Scan for the cell matching the given text and deliver its [X, Y] coordinate at center. 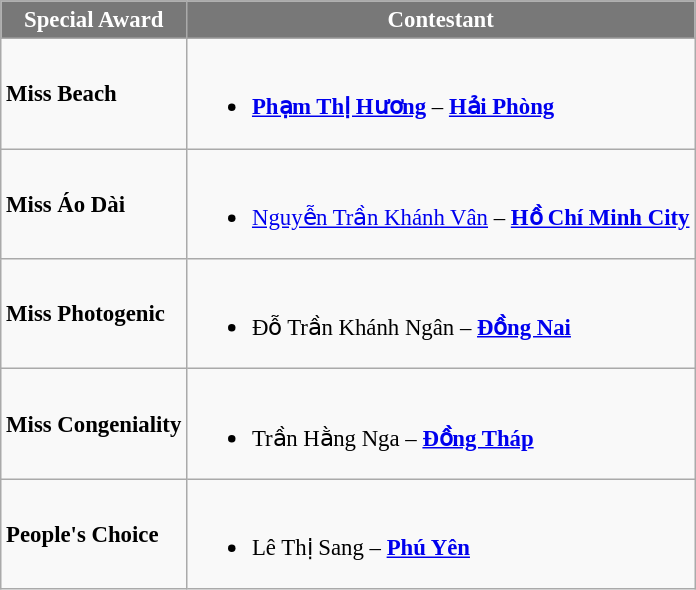
Miss Congeniality [94, 424]
Lê Thị Sang – Phú Yên [441, 534]
Miss Photogenic [94, 314]
Đỗ Trần Khánh Ngân – Đồng Nai [441, 314]
Nguyễn Trần Khánh Vân – Hồ Chí Minh City [441, 204]
Miss Áo Dài [94, 204]
Special Award [94, 20]
Contestant [441, 20]
Miss Beach [94, 94]
Trần Hằng Nga – Đồng Tháp [441, 424]
Phạm Thị Hương – Hải Phòng [441, 94]
People's Choice [94, 534]
